Return (X, Y) of the center of cell containing provided text 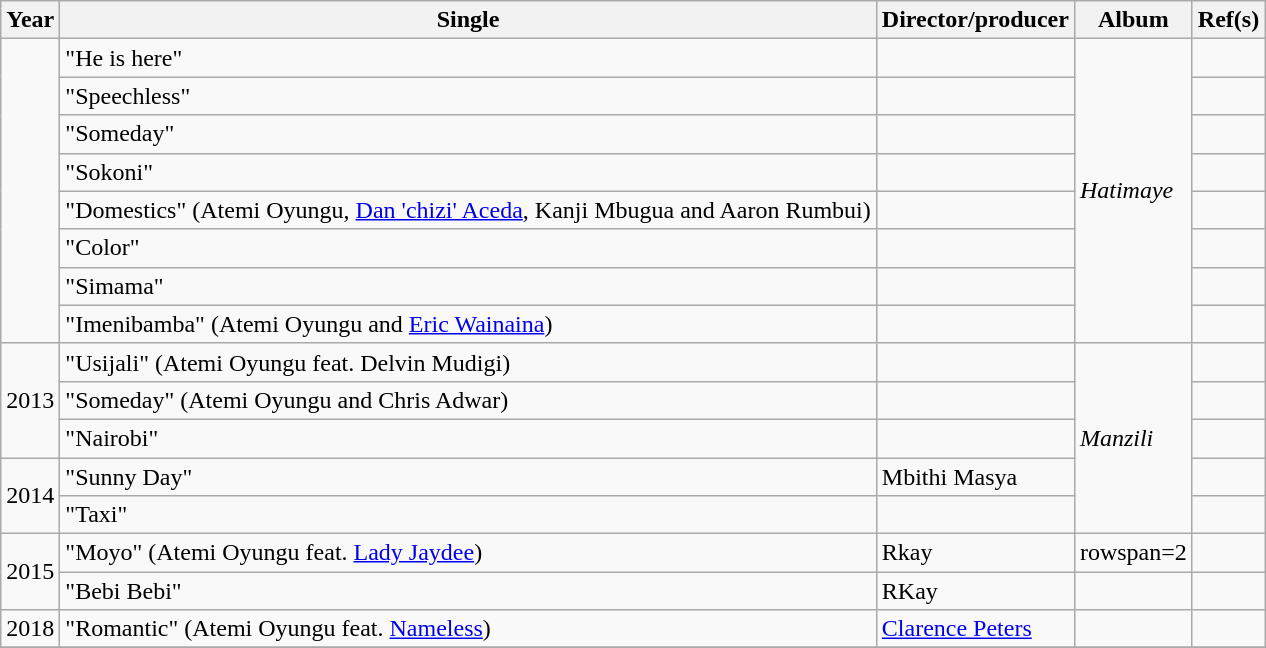
rowspan=2 (1133, 553)
"Color" (468, 248)
"Imenibamba" (Atemi Oyungu and Eric Wainaina) (468, 324)
Rkay (975, 553)
Ref(s) (1228, 20)
RKay (975, 591)
"Romantic" (Atemi Oyungu feat. Nameless) (468, 629)
"Someday" (468, 134)
2015 (30, 572)
Director/producer (975, 20)
Hatimaye (1133, 191)
2018 (30, 629)
"Sunny Day" (468, 477)
"He is here" (468, 58)
Manzili (1133, 438)
"Domestics" (Atemi Oyungu, Dan 'chizi' Aceda, Kanji Mbugua and Aaron Rumbui) (468, 210)
"Bebi Bebi" (468, 591)
Mbithi Masya (975, 477)
"Simama" (468, 286)
"Taxi" (468, 515)
"Nairobi" (468, 438)
"Sokoni" (468, 172)
Year (30, 20)
"Speechless" (468, 96)
2014 (30, 496)
"Moyo" (Atemi Oyungu feat. Lady Jaydee) (468, 553)
"Usijali" (Atemi Oyungu feat. Delvin Mudigi) (468, 362)
2013 (30, 400)
"Someday" (Atemi Oyungu and Chris Adwar) (468, 400)
Album (1133, 20)
Single (468, 20)
Clarence Peters (975, 629)
